Provide the [x, y] coordinate of the cell's center where the given text is located.  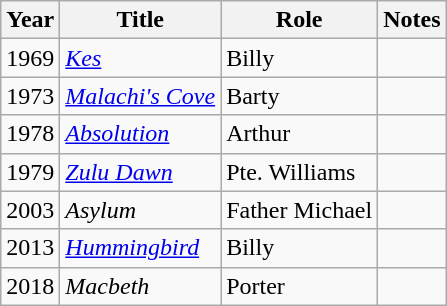
Absolution [140, 134]
Role [300, 20]
2013 [30, 248]
1979 [30, 172]
Zulu Dawn [140, 172]
Year [30, 20]
Porter [300, 286]
2018 [30, 286]
Pte. Williams [300, 172]
2003 [30, 210]
Malachi's Cove [140, 96]
Kes [140, 58]
1973 [30, 96]
Father Michael [300, 210]
Arthur [300, 134]
Barty [300, 96]
Hummingbird [140, 248]
1969 [30, 58]
Asylum [140, 210]
Title [140, 20]
Macbeth [140, 286]
Notes [412, 20]
1978 [30, 134]
